Scan for the cell matching the given text and deliver its (X, Y) coordinate at center. 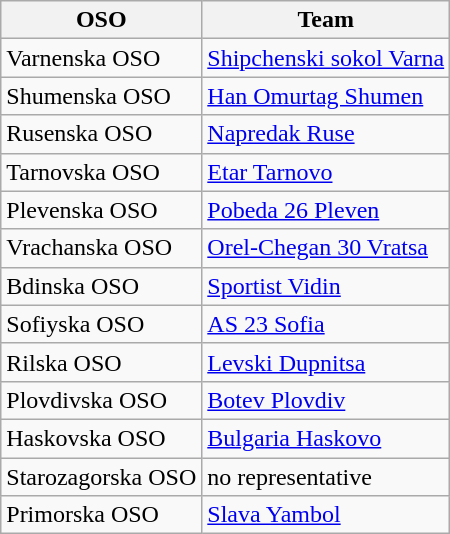
Pobeda 26 Pleven (326, 210)
no representative (326, 477)
Bdinska OSO (102, 286)
Plevenska OSO (102, 210)
Primorska OSO (102, 515)
Tarnovska OSO (102, 172)
Shipchenski sokol Varna (326, 58)
Botev Plovdiv (326, 400)
Orel-Chegan 30 Vratsa (326, 248)
Shumenska OSO (102, 96)
Slava Yambol (326, 515)
AS 23 Sofia (326, 324)
Plovdivska OSO (102, 400)
Napredak Ruse (326, 134)
Vrachanska OSO (102, 248)
Starozagorska OSO (102, 477)
Varnenska OSO (102, 58)
Haskovska OSO (102, 438)
Han Omurtag Shumen (326, 96)
Bulgaria Haskovo (326, 438)
Rilska OSO (102, 362)
Team (326, 20)
OSO (102, 20)
Sportist Vidin (326, 286)
Sofiyska OSO (102, 324)
Etar Tarnovo (326, 172)
Rusenska OSO (102, 134)
Levski Dupnitsa (326, 362)
